For the text-containing cell, return its midpoint in (x, y) coordinate format. 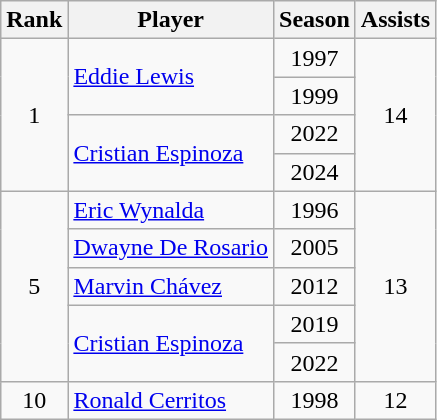
Eric Wynalda (171, 210)
1997 (315, 58)
1999 (315, 96)
2019 (315, 324)
2024 (315, 172)
Rank (34, 20)
Dwayne De Rosario (171, 248)
5 (34, 286)
10 (34, 400)
Eddie Lewis (171, 77)
13 (395, 286)
Marvin Chávez (171, 286)
Season (315, 20)
Player (171, 20)
Assists (395, 20)
1998 (315, 400)
14 (395, 115)
1 (34, 115)
12 (395, 400)
2012 (315, 286)
Ronald Cerritos (171, 400)
2005 (315, 248)
1996 (315, 210)
